Find where the given text appears and provide that cell's center as (x, y) coordinate. 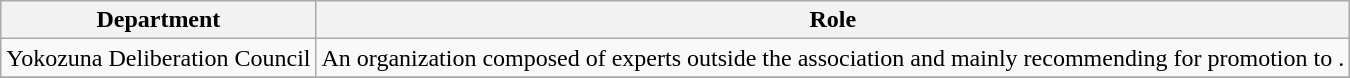
Role (833, 20)
Department (158, 20)
An organization composed of experts outside the association and mainly recommending for promotion to . (833, 58)
Yokozuna Deliberation Council (158, 58)
